Pinpoint the cell where the given text exists, returning its (X, Y) midpoint coordinate. 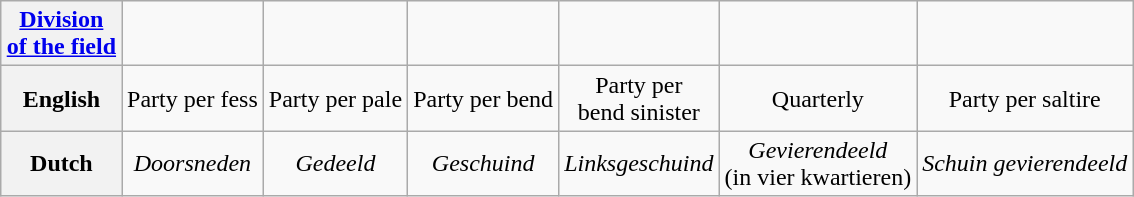
Schuin gevierendeeld (1025, 164)
Divisionof the field (61, 34)
Linksgeschuind (639, 164)
English (61, 98)
Dutch (61, 164)
Party per pale (335, 98)
Geschuind (484, 164)
Party perbend sinister (639, 98)
Party per bend (484, 98)
Doorsneden (193, 164)
Party per saltire (1025, 98)
Quarterly (818, 98)
Gedeeld (335, 164)
Party per fess (193, 98)
Gevierendeeld(in vier kwartieren) (818, 164)
